Return the [x, y] coordinate for the center point of the cell that contains the specified text.  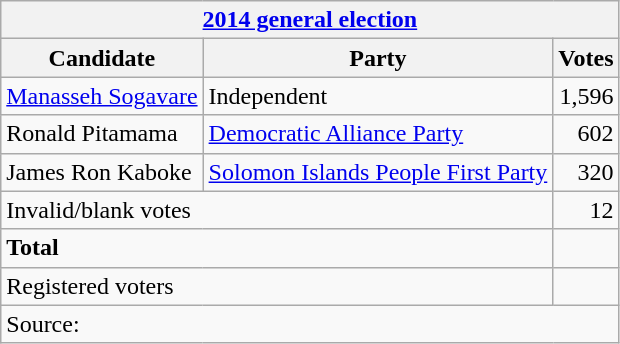
Candidate [102, 58]
Solomon Islands People First Party [378, 172]
Total [277, 248]
Registered voters [277, 286]
Democratic Alliance Party [378, 134]
Manasseh Sogavare [102, 96]
Independent [378, 96]
12 [586, 210]
Votes [586, 58]
602 [586, 134]
Source: [310, 324]
Ronald Pitamama [102, 134]
2014 general election [310, 20]
1,596 [586, 96]
Invalid/blank votes [277, 210]
James Ron Kaboke [102, 172]
Party [378, 58]
320 [586, 172]
